Detect which cell encompasses the target text, then output its [x, y] center coordinate. 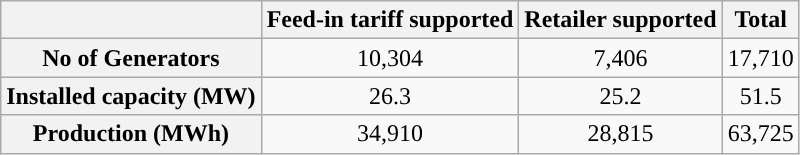
17,710 [760, 58]
26.3 [390, 96]
28,815 [620, 134]
10,304 [390, 58]
51.5 [760, 96]
7,406 [620, 58]
Total [760, 20]
Production (MWh) [131, 134]
63,725 [760, 134]
25.2 [620, 96]
34,910 [390, 134]
No of Generators [131, 58]
Feed-in tariff supported [390, 20]
Retailer supported [620, 20]
Installed capacity (MW) [131, 96]
